Detect which cell encompasses the target text, then output its (x, y) center coordinate. 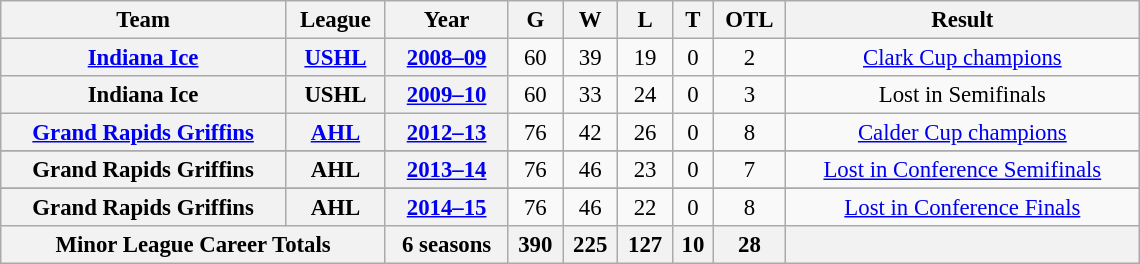
G (536, 20)
OTL (749, 20)
23 (646, 170)
2008–09 (446, 58)
2012–13 (446, 133)
225 (590, 245)
L (646, 20)
Result (962, 20)
10 (694, 245)
T (694, 20)
19 (646, 58)
Team (144, 20)
Lost in Semifinals (962, 95)
42 (590, 133)
2 (749, 58)
Minor League Career Totals (194, 245)
3 (749, 95)
W (590, 20)
League (335, 20)
390 (536, 245)
7 (749, 170)
24 (646, 95)
Calder Cup champions (962, 133)
26 (646, 133)
Clark Cup champions (962, 58)
Lost in Conference Semifinals (962, 170)
28 (749, 245)
2013–14 (446, 170)
2009–10 (446, 95)
6 seasons (446, 245)
Year (446, 20)
33 (590, 95)
39 (590, 58)
22 (646, 208)
127 (646, 245)
Lost in Conference Finals (962, 208)
2014–15 (446, 208)
